Return (x, y) of the center of cell containing provided text 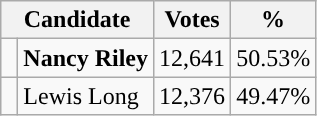
49.47% (274, 96)
Lewis Long (86, 96)
Nancy Riley (86, 58)
50.53% (274, 58)
12,376 (192, 96)
Votes (192, 20)
Candidate (78, 20)
12,641 (192, 58)
% (274, 20)
